Search for the cell housing the specified text and yield its (x, y) center coordinate. 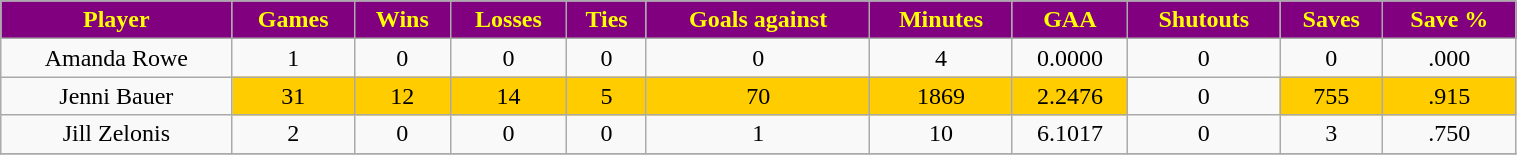
755 (1331, 96)
5 (607, 96)
0.0000 (1070, 58)
Wins (402, 20)
Games (293, 20)
Minutes (941, 20)
Saves (1331, 20)
Ties (607, 20)
10 (941, 134)
1869 (941, 96)
4 (941, 58)
.000 (1450, 58)
Jill Zelonis (116, 134)
3 (1331, 134)
Losses (508, 20)
Shutouts (1204, 20)
70 (758, 96)
Goals against (758, 20)
.915 (1450, 96)
31 (293, 96)
Amanda Rowe (116, 58)
GAA (1070, 20)
2.2476 (1070, 96)
Jenni Bauer (116, 96)
12 (402, 96)
Save % (1450, 20)
6.1017 (1070, 134)
.750 (1450, 134)
Player (116, 20)
2 (293, 134)
14 (508, 96)
